Determine the (X, Y) coordinate at the center of the cell enclosing the given text.  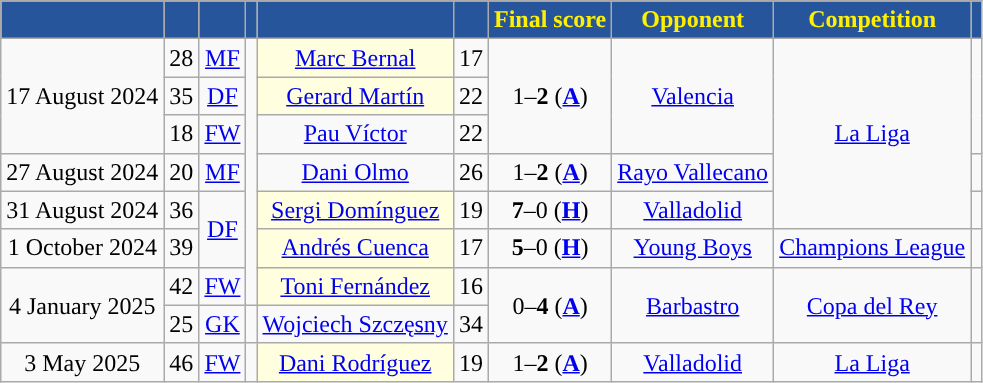
Marc Bernal (355, 58)
18 (182, 134)
Wojciech Szczęsny (355, 324)
Copa del Rey (872, 305)
39 (182, 248)
26 (470, 172)
Valencia (693, 96)
Dani Rodríguez (355, 362)
Dani Olmo (355, 172)
36 (182, 210)
Andrés Cuenca (355, 248)
17 August 2024 (82, 96)
3 May 2025 (82, 362)
Barbastro (693, 305)
0–4 (A) (550, 305)
Gerard Martín (355, 96)
Young Boys (693, 248)
Opponent (693, 20)
Rayo Vallecano (693, 172)
28 (182, 58)
5–0 (H) (550, 248)
31 August 2024 (82, 210)
GK (222, 324)
1 October 2024 (82, 248)
42 (182, 286)
16 (470, 286)
20 (182, 172)
27 August 2024 (82, 172)
Toni Fernández (355, 286)
Champions League (872, 248)
35 (182, 96)
Sergi Domínguez (355, 210)
Competition (872, 20)
Pau Víctor (355, 134)
7–0 (H) (550, 210)
46 (182, 362)
Final score (550, 20)
4 January 2025 (82, 305)
25 (182, 324)
34 (470, 324)
